Find where the given text appears and provide that cell's center as (X, Y) coordinate. 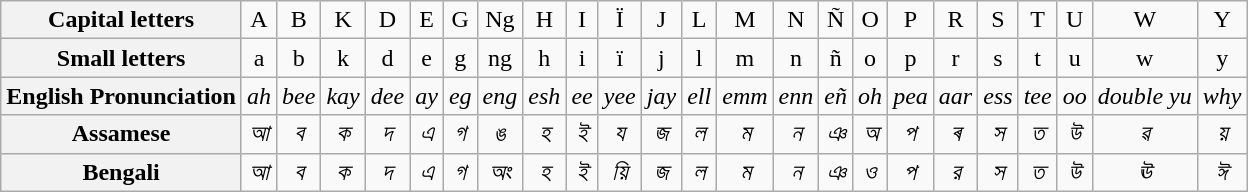
esh (544, 96)
U (1074, 20)
A (258, 20)
bee (299, 96)
k (343, 58)
ng (500, 58)
Small letters (122, 58)
p (911, 58)
অ (870, 134)
j (661, 58)
Ng (500, 20)
pea (911, 96)
yee (620, 96)
enn (796, 96)
T (1038, 20)
jay (661, 96)
য় (1222, 134)
i (582, 58)
B (299, 20)
ঙ (500, 134)
a (258, 58)
ৱ (1144, 134)
L (700, 20)
m (745, 58)
M (745, 20)
b (299, 58)
d (387, 58)
English Pronunciation (122, 96)
emm (745, 96)
W (1144, 20)
oh (870, 96)
K (343, 20)
ee (582, 96)
N (796, 20)
Y (1222, 20)
oo (1074, 96)
Ñ (836, 20)
P (911, 20)
r (955, 58)
অং (500, 172)
why (1222, 96)
u (1074, 58)
ay (427, 96)
ell (700, 96)
ñ (836, 58)
eng (500, 96)
J (661, 20)
l (700, 58)
ঈ (1222, 172)
D (387, 20)
o (870, 58)
Capital letters (122, 20)
O (870, 20)
য়ি (620, 172)
R (955, 20)
w (1144, 58)
kay (343, 96)
s (998, 58)
n (796, 58)
dee (387, 96)
Ï (620, 20)
ah (258, 96)
ess (998, 96)
H (544, 20)
e (427, 58)
G (460, 20)
ঊ (1144, 172)
S (998, 20)
t (1038, 58)
য (620, 134)
ï (620, 58)
ও (870, 172)
eñ (836, 96)
ৰ (955, 134)
Bengali (122, 172)
eg (460, 96)
tee (1038, 96)
Assamese (122, 134)
double yu (1144, 96)
E (427, 20)
I (582, 20)
র (955, 172)
aar (955, 96)
h (544, 58)
y (1222, 58)
g (460, 58)
